Scan for the cell matching the given text and deliver its [x, y] coordinate at center. 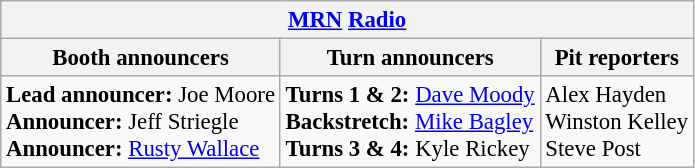
Turn announcers [410, 58]
Turns 1 & 2: Dave MoodyBackstretch: Mike BagleyTurns 3 & 4: Kyle Rickey [410, 122]
MRN Radio [348, 20]
Lead announcer: Joe MooreAnnouncer: Jeff StriegleAnnouncer: Rusty Wallace [141, 122]
Pit reporters [616, 58]
Booth announcers [141, 58]
Alex HaydenWinston KelleySteve Post [616, 122]
